From the cell containing the given text, extract its center point as (x, y) coordinate. 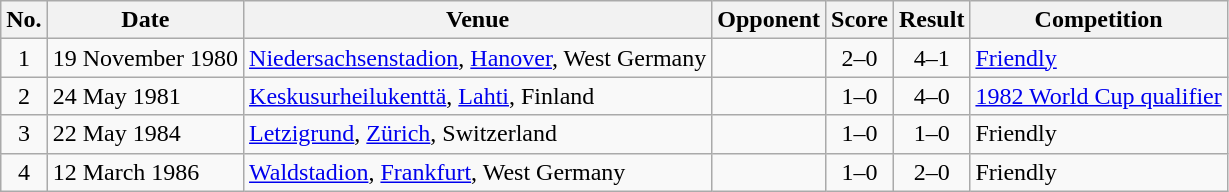
19 November 1980 (145, 58)
22 May 1984 (145, 134)
24 May 1981 (145, 96)
2 (24, 96)
4–0 (932, 96)
Result (932, 20)
4–1 (932, 58)
Competition (1098, 20)
No. (24, 20)
1982 World Cup qualifier (1098, 96)
Date (145, 20)
Score (860, 20)
Niedersachsenstadion, Hanover, West Germany (478, 58)
12 March 1986 (145, 172)
Letzigrund, Zürich, Switzerland (478, 134)
4 (24, 172)
Keskusurheilukenttä, Lahti, Finland (478, 96)
1 (24, 58)
Waldstadion, Frankfurt, West Germany (478, 172)
3 (24, 134)
Opponent (769, 20)
Venue (478, 20)
